Identify which cell holds the provided text, then report its [x, y] central coordinate. 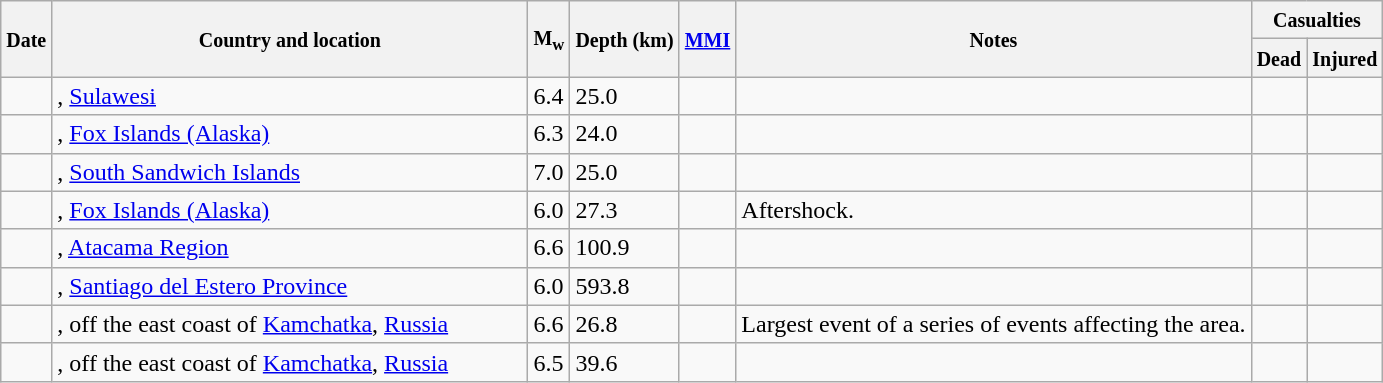
MMI [708, 39]
6.4 [549, 96]
100.9 [624, 248]
Date [26, 39]
Largest event of a series of events affecting the area. [994, 324]
Injured [1345, 58]
Notes [994, 39]
Country and location [290, 39]
, Santiago del Estero Province [290, 286]
Casualties [1317, 20]
27.3 [624, 210]
Depth (km) [624, 39]
, South Sandwich Islands [290, 172]
, Sulawesi [290, 96]
7.0 [549, 172]
6.5 [549, 362]
6.3 [549, 134]
24.0 [624, 134]
Mw [549, 39]
26.8 [624, 324]
Dead [1279, 58]
39.6 [624, 362]
, Atacama Region [290, 248]
Aftershock. [994, 210]
593.8 [624, 286]
